Locate the cell with the specified text and output its [X, Y] center coordinate. 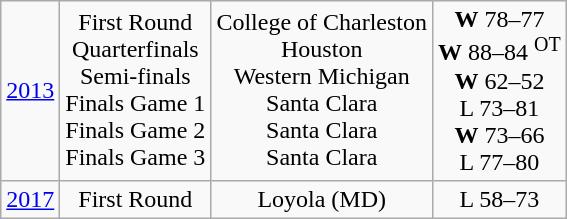
First RoundQuarterfinalsSemi-finalsFinals Game 1Finals Game 2Finals Game 3 [136, 91]
First Round [136, 199]
L 58–73 [500, 199]
2013 [30, 91]
Loyola (MD) [322, 199]
2017 [30, 199]
College of CharlestonHoustonWestern MichiganSanta ClaraSanta ClaraSanta Clara [322, 91]
W 78–77W 88–84 OTW 62–52L 73–81W 73–66L 77–80 [500, 91]
